Extract the (x, y) coordinate from the center of the cell holding the provided text.  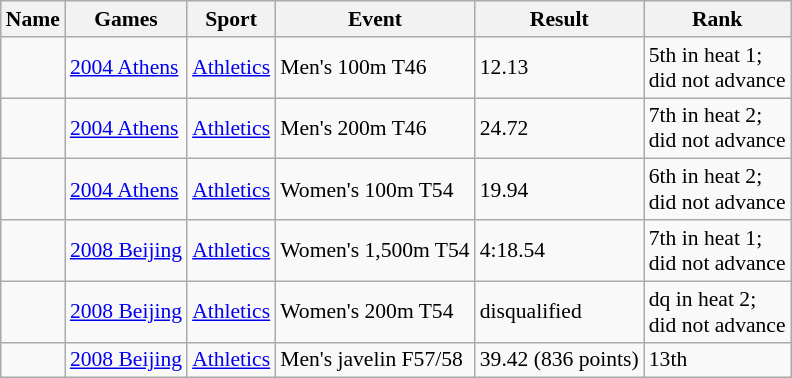
24.72 (560, 128)
Men's 200m T46 (375, 128)
Men's javelin F57/58 (375, 360)
39.42 (836 points) (560, 360)
disqualified (560, 312)
Event (375, 19)
Name (33, 19)
Rank (718, 19)
Men's 100m T46 (375, 68)
6th in heat 2; did not advance (718, 190)
Sport (231, 19)
12.13 (560, 68)
Women's 100m T54 (375, 190)
5th in heat 1; did not advance (718, 68)
dq in heat 2; did not advance (718, 312)
Women's 200m T54 (375, 312)
19.94 (560, 190)
13th (718, 360)
Women's 1,500m T54 (375, 250)
Result (560, 19)
7th in heat 1; did not advance (718, 250)
4:18.54 (560, 250)
7th in heat 2; did not advance (718, 128)
Games (126, 19)
